For the text-containing cell, return its midpoint in [X, Y] coordinate format. 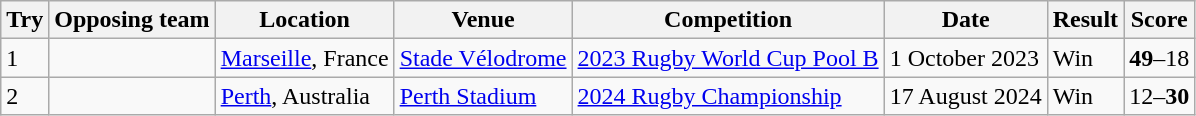
Location [304, 20]
Try [25, 20]
1 [25, 58]
Perth Stadium [483, 96]
Stade Vélodrome [483, 58]
Score [1160, 20]
2023 Rugby World Cup Pool B [728, 58]
1 October 2023 [966, 58]
Competition [728, 20]
2024 Rugby Championship [728, 96]
Perth, Australia [304, 96]
Opposing team [132, 20]
49–18 [1160, 58]
Result [1085, 20]
Marseille, France [304, 58]
12–30 [1160, 96]
Date [966, 20]
2 [25, 96]
17 August 2024 [966, 96]
Venue [483, 20]
